Identify which cell holds the provided text, then report its (x, y) central coordinate. 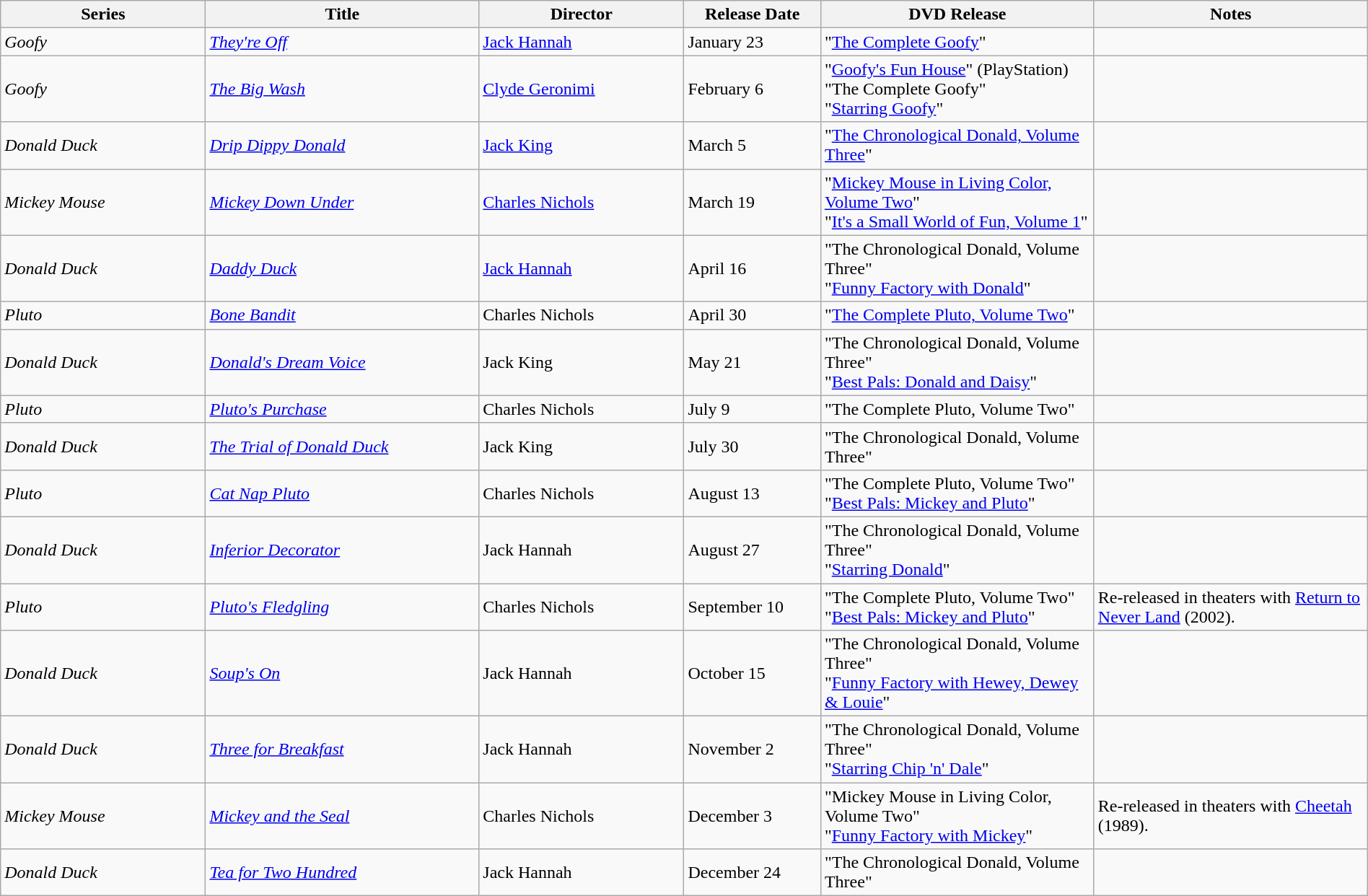
August 13 (752, 493)
Director (582, 14)
October 15 (752, 674)
They're Off (342, 42)
Re-released in theaters with Cheetah (1989). (1231, 816)
Release Date (752, 14)
"The Chronological Donald, Volume Three" "Starring Chip 'n' Dale" (957, 750)
Pluto's Fledgling (342, 606)
November 2 (752, 750)
The Trial of Donald Duck (342, 446)
Donald's Dream Voice (342, 362)
Cat Nap Pluto (342, 493)
Notes (1231, 14)
April 30 (752, 315)
March 19 (752, 202)
"The Chronological Donald, Volume Three" "Best Pals: Donald and Daisy" (957, 362)
Pluto's Purchase (342, 409)
"The Chronological Donald, Volume Three" "Starring Donald" (957, 550)
Re-released in theaters with Return to Never Land (2002). (1231, 606)
Clyde Geronimi (582, 89)
August 27 (752, 550)
April 16 (752, 268)
"The Complete Goofy" (957, 42)
"Mickey Mouse in Living Color, Volume Two" "It's a Small World of Fun, Volume 1" (957, 202)
"The Chronological Donald, Volume Three" "Funny Factory with Donald" (957, 268)
Series (103, 14)
January 23 (752, 42)
Drip Dippy Donald (342, 146)
July 9 (752, 409)
Tea for Two Hundred (342, 873)
"The Chronological Donald, Volume Three" "Funny Factory with Hewey, Dewey & Louie" (957, 674)
February 6 (752, 89)
Bone Bandit (342, 315)
"Goofy's Fun House" (PlayStation) "The Complete Goofy" "Starring Goofy" (957, 89)
Inferior Decorator (342, 550)
May 21 (752, 362)
Three for Breakfast (342, 750)
July 30 (752, 446)
"Mickey Mouse in Living Color, Volume Two" "Funny Factory with Mickey" (957, 816)
March 5 (752, 146)
Soup's On (342, 674)
Mickey and the Seal (342, 816)
DVD Release (957, 14)
Mickey Down Under (342, 202)
December 3 (752, 816)
Title (342, 14)
The Big Wash (342, 89)
September 10 (752, 606)
December 24 (752, 873)
Daddy Duck (342, 268)
